Output the (x, y) coordinate of the center of the cell containing the given text.  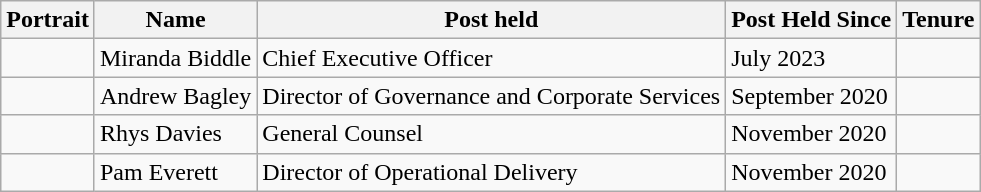
Andrew Bagley (175, 96)
Director of Operational Delivery (492, 172)
July 2023 (812, 58)
Post Held Since (812, 20)
Director of Governance and Corporate Services (492, 96)
Portrait (48, 20)
Post held (492, 20)
Chief Executive Officer (492, 58)
September 2020 (812, 96)
Rhys Davies (175, 134)
Miranda Biddle (175, 58)
Tenure (938, 20)
Name (175, 20)
Pam Everett (175, 172)
General Counsel (492, 134)
